Return (X, Y) of the center of cell containing provided text 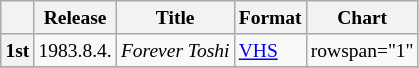
VHS (270, 50)
Forever Toshi (175, 50)
Chart (362, 18)
1st (18, 50)
rowspan="1" (362, 50)
1983.8.4. (75, 50)
Title (175, 18)
Format (270, 18)
Release (75, 18)
